Provide the [X, Y] coordinate of the cell's center where the given text is located.  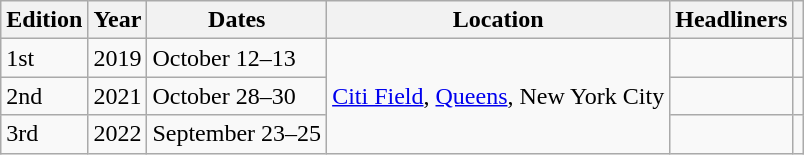
Headliners [732, 20]
2021 [118, 96]
Edition [44, 20]
October 12–13 [237, 58]
Location [498, 20]
October 28–30 [237, 96]
September 23–25 [237, 134]
3rd [44, 134]
Citi Field, Queens, New York City [498, 96]
2022 [118, 134]
2nd [44, 96]
2019 [118, 58]
1st [44, 58]
Dates [237, 20]
Year [118, 20]
